Find where the given text appears and provide that cell's center as [X, Y] coordinate. 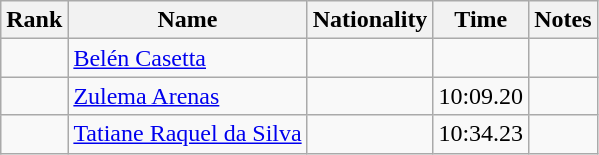
10:09.20 [481, 96]
10:34.23 [481, 134]
Time [481, 20]
Tatiane Raquel da Silva [188, 134]
Name [188, 20]
Notes [563, 20]
Zulema Arenas [188, 96]
Belén Casetta [188, 58]
Nationality [370, 20]
Rank [34, 20]
